Detect which cell encompasses the target text, then output its (X, Y) center coordinate. 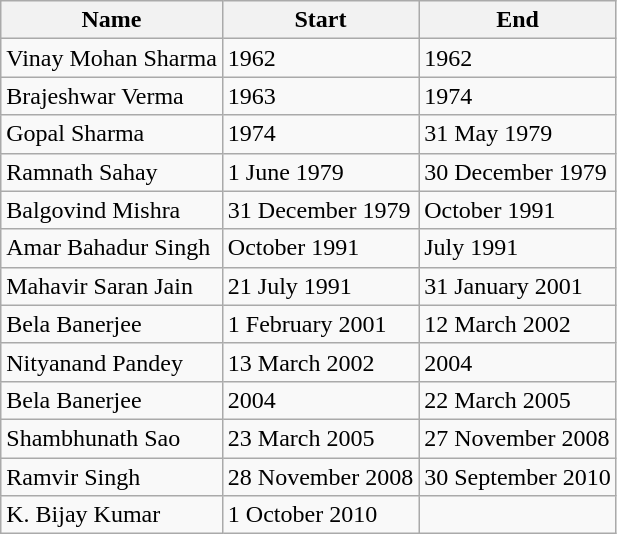
21 July 1991 (320, 286)
Balgovind Mishra (112, 210)
23 March 2005 (320, 438)
1 June 1979 (320, 172)
30 September 2010 (518, 477)
Amar Bahadur Singh (112, 248)
Nityanand Pandey (112, 362)
Ramnath Sahay (112, 172)
27 November 2008 (518, 438)
Shambhunath Sao (112, 438)
Gopal Sharma (112, 134)
July 1991 (518, 248)
Mahavir Saran Jain (112, 286)
31 January 2001 (518, 286)
Vinay Mohan Sharma (112, 58)
Brajeshwar Verma (112, 96)
31 May 1979 (518, 134)
12 March 2002 (518, 324)
31 December 1979 (320, 210)
13 March 2002 (320, 362)
1 February 2001 (320, 324)
28 November 2008 (320, 477)
Name (112, 20)
Start (320, 20)
K. Bijay Kumar (112, 515)
1963 (320, 96)
End (518, 20)
Ramvir Singh (112, 477)
1 October 2010 (320, 515)
22 March 2005 (518, 400)
30 December 1979 (518, 172)
